Find where the given text appears and provide that cell's center as (x, y) coordinate. 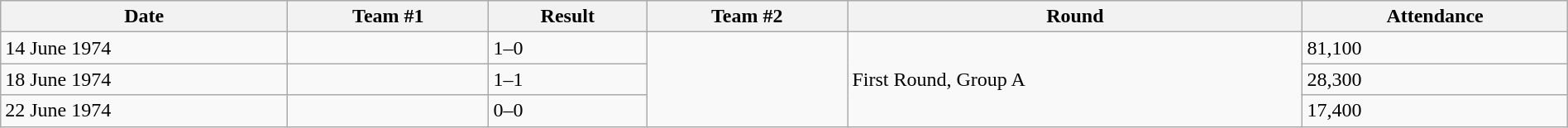
Attendance (1435, 17)
Result (567, 17)
0–0 (567, 111)
Team #2 (748, 17)
81,100 (1435, 48)
Round (1075, 17)
28,300 (1435, 79)
Date (144, 17)
17,400 (1435, 111)
14 June 1974 (144, 48)
1–0 (567, 48)
18 June 1974 (144, 79)
First Round, Group A (1075, 79)
22 June 1974 (144, 111)
1–1 (567, 79)
Team #1 (389, 17)
